Find where the given text appears and provide that cell's center as (x, y) coordinate. 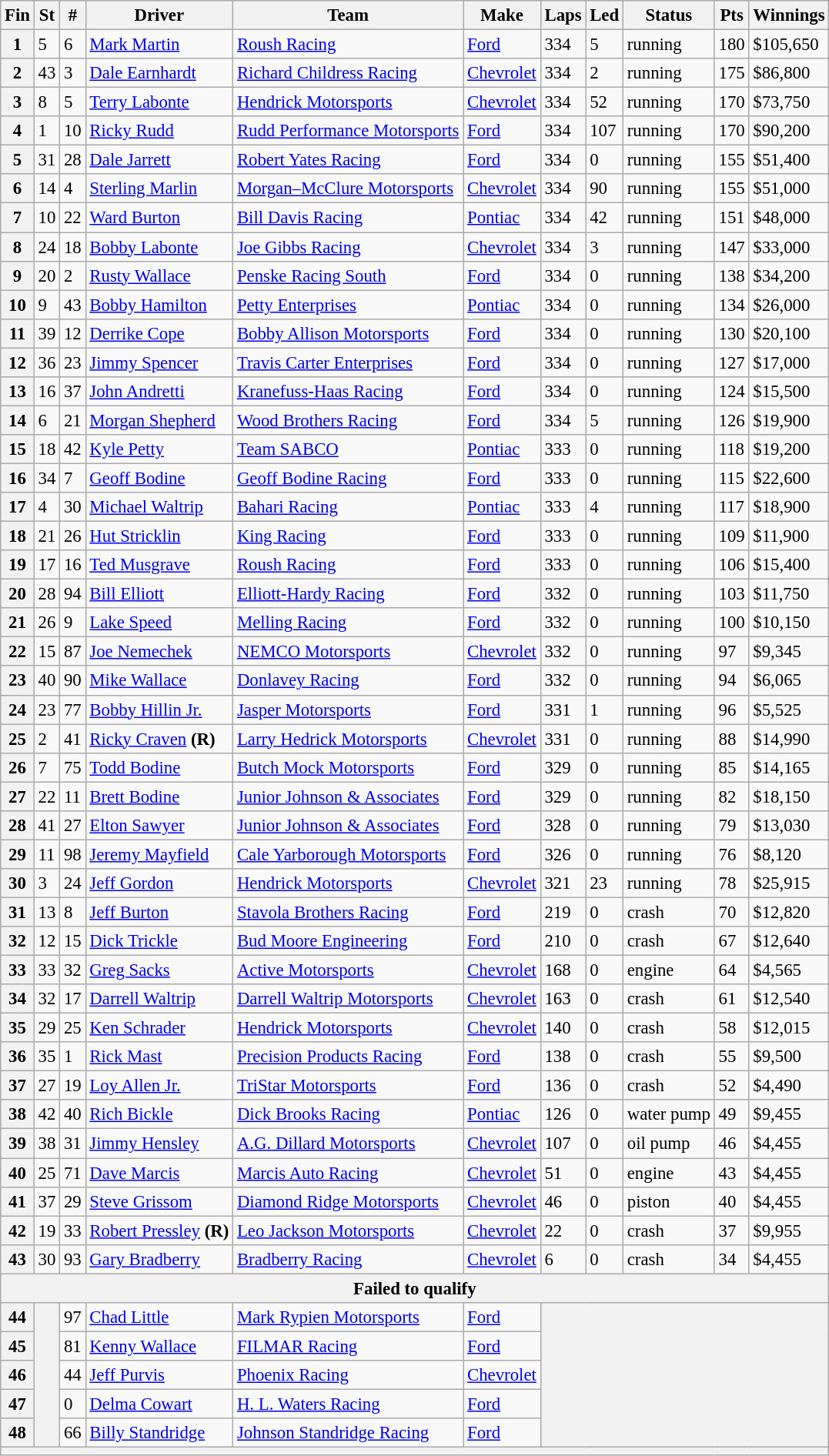
98 (72, 854)
175 (731, 73)
Dale Jarrett (159, 160)
109 (731, 536)
210 (563, 941)
55 (731, 1057)
58 (731, 1028)
Ted Musgrave (159, 565)
Delma Cowart (159, 1404)
Butch Mock Motorsports (348, 767)
$12,015 (789, 1028)
$17,000 (789, 362)
$9,955 (789, 1231)
King Racing (348, 536)
Darrell Waltrip Motorsports (348, 999)
Jimmy Spencer (159, 362)
Rudd Performance Motorsports (348, 131)
$105,650 (789, 45)
Gary Bradberry (159, 1259)
93 (72, 1259)
$9,500 (789, 1057)
$15,500 (789, 392)
Bill Davis Racing (348, 218)
103 (731, 594)
Phoenix Racing (348, 1375)
Winnings (789, 15)
Elton Sawyer (159, 826)
168 (563, 970)
115 (731, 478)
Pts (731, 15)
Bobby Labonte (159, 247)
$9,345 (789, 652)
66 (72, 1433)
Marcis Auto Racing (348, 1173)
$12,820 (789, 912)
Kyle Petty (159, 449)
Bobby Hillin Jr. (159, 710)
130 (731, 333)
$73,750 (789, 102)
219 (563, 912)
Bill Elliott (159, 594)
Sterling Marlin (159, 189)
Greg Sacks (159, 970)
147 (731, 247)
John Andretti (159, 392)
water pump (668, 1115)
Leo Jackson Motorsports (348, 1231)
Bobby Hamilton (159, 305)
Ricky Rudd (159, 131)
Precision Products Racing (348, 1057)
Jeff Gordon (159, 883)
Jeremy Mayfield (159, 854)
Loy Allen Jr. (159, 1086)
oil pump (668, 1144)
Status (668, 15)
Kranefuss-Haas Racing (348, 392)
$8,120 (789, 854)
96 (731, 710)
$11,750 (789, 594)
Cale Yarborough Motorsports (348, 854)
Bradberry Racing (348, 1259)
H. L. Waters Racing (348, 1404)
49 (731, 1115)
$18,150 (789, 796)
$5,525 (789, 710)
77 (72, 710)
79 (731, 826)
Ken Schrader (159, 1028)
88 (731, 739)
Jasper Motorsports (348, 710)
Fin (18, 15)
$4,490 (789, 1086)
Driver (159, 15)
$15,400 (789, 565)
Larry Hedrick Motorsports (348, 739)
82 (731, 796)
Ward Burton (159, 218)
134 (731, 305)
Darrell Waltrip (159, 999)
Rusty Wallace (159, 276)
$6,065 (789, 681)
Jimmy Hensley (159, 1144)
78 (731, 883)
45 (18, 1346)
47 (18, 1404)
$22,600 (789, 478)
106 (731, 565)
Failed to qualify (415, 1288)
$48,000 (789, 218)
Dick Brooks Racing (348, 1115)
180 (731, 45)
$20,100 (789, 333)
61 (731, 999)
Bud Moore Engineering (348, 941)
127 (731, 362)
Geoff Bodine Racing (348, 478)
$14,990 (789, 739)
Richard Childress Racing (348, 73)
Brett Bodine (159, 796)
71 (72, 1173)
Jeff Purvis (159, 1375)
70 (731, 912)
FILMAR Racing (348, 1346)
Mark Martin (159, 45)
A.G. Dillard Motorsports (348, 1144)
piston (668, 1201)
$19,200 (789, 449)
Chad Little (159, 1317)
321 (563, 883)
Terry Labonte (159, 102)
Mark Rypien Motorsports (348, 1317)
Melling Racing (348, 623)
$14,165 (789, 767)
326 (563, 854)
Mike Wallace (159, 681)
Wood Brothers Racing (348, 420)
Led (605, 15)
Joe Gibbs Racing (348, 247)
$51,000 (789, 189)
Bahari Racing (348, 507)
$33,000 (789, 247)
$11,900 (789, 536)
64 (731, 970)
Ricky Craven (R) (159, 739)
Joe Nemechek (159, 652)
Make (502, 15)
Hut Stricklin (159, 536)
Steve Grissom (159, 1201)
$34,200 (789, 276)
Rick Mast (159, 1057)
Johnson Standridge Racing (348, 1433)
$51,400 (789, 160)
$26,000 (789, 305)
87 (72, 652)
Lake Speed (159, 623)
Elliott-Hardy Racing (348, 594)
Kenny Wallace (159, 1346)
48 (18, 1433)
124 (731, 392)
100 (731, 623)
75 (72, 767)
$19,900 (789, 420)
81 (72, 1346)
Diamond Ridge Motorsports (348, 1201)
67 (731, 941)
Robert Pressley (R) (159, 1231)
$25,915 (789, 883)
328 (563, 826)
Petty Enterprises (348, 305)
Morgan Shepherd (159, 420)
Dave Marcis (159, 1173)
Derrike Cope (159, 333)
$18,900 (789, 507)
Billy Standridge (159, 1433)
St (46, 15)
136 (563, 1086)
Team (348, 15)
NEMCO Motorsports (348, 652)
TriStar Motorsports (348, 1086)
$12,640 (789, 941)
Rich Bickle (159, 1115)
Robert Yates Racing (348, 160)
Penske Racing South (348, 276)
Todd Bodine (159, 767)
Michael Waltrip (159, 507)
Dale Earnhardt (159, 73)
$86,800 (789, 73)
Geoff Bodine (159, 478)
51 (563, 1173)
Team SABCO (348, 449)
140 (563, 1028)
76 (731, 854)
# (72, 15)
118 (731, 449)
$12,540 (789, 999)
$9,455 (789, 1115)
Active Motorsports (348, 970)
Dick Trickle (159, 941)
Stavola Brothers Racing (348, 912)
151 (731, 218)
Morgan–McClure Motorsports (348, 189)
$4,565 (789, 970)
163 (563, 999)
$10,150 (789, 623)
$90,200 (789, 131)
117 (731, 507)
$13,030 (789, 826)
Donlavey Racing (348, 681)
Jeff Burton (159, 912)
Travis Carter Enterprises (348, 362)
Laps (563, 15)
Bobby Allison Motorsports (348, 333)
85 (731, 767)
